Return (x, y) of the center of cell containing provided text 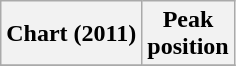
Peakposition (188, 34)
Chart (2011) (72, 34)
